Identify which cell holds the provided text, then report its (X, Y) central coordinate. 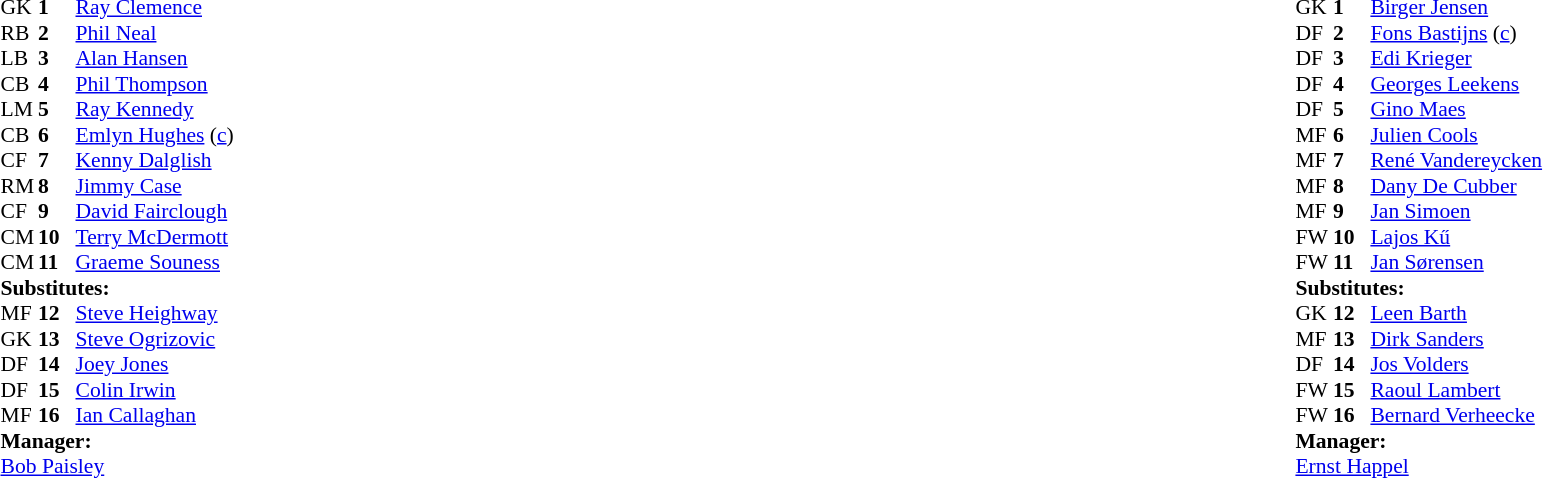
Julien Cools (1456, 135)
René Vandereycken (1456, 161)
Georges Leekens (1456, 84)
LB (19, 59)
Steve Ogrizovic (155, 339)
Dirk Sanders (1456, 339)
RB (19, 33)
Phil Neal (155, 33)
Raoul Lambert (1456, 390)
Joey Jones (155, 365)
Gino Maes (1456, 109)
Jimmy Case (155, 186)
Colin Irwin (155, 390)
Fons Bastijns (c) (1456, 33)
Steve Heighway (155, 313)
Graeme Souness (155, 263)
Phil Thompson (155, 84)
Alan Hansen (155, 59)
LM (19, 109)
David Fairclough (155, 211)
RM (19, 186)
Terry McDermott (155, 237)
Edi Krieger (1456, 59)
Jan Simoen (1456, 211)
Ian Callaghan (155, 415)
Kenny Dalglish (155, 161)
Jos Volders (1456, 365)
Dany De Cubber (1456, 186)
Jan Sørensen (1456, 263)
Lajos Kű (1456, 237)
Bernard Verheecke (1456, 415)
Ray Kennedy (155, 109)
Leen Barth (1456, 313)
Emlyn Hughes (c) (155, 135)
